Capture the cell that displays the provided text and extract its [x, y] central coordinate. 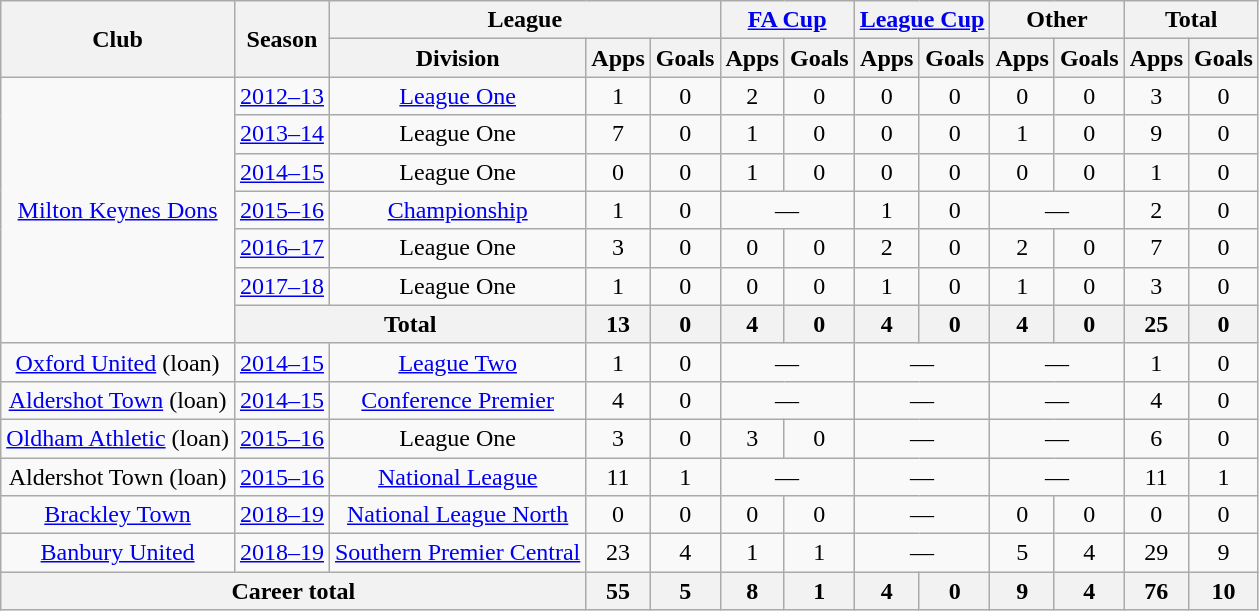
8 [752, 591]
Career total [294, 591]
Milton Keynes Dons [118, 210]
2016–17 [282, 248]
League Cup [922, 20]
Oxford United (loan) [118, 362]
2012–13 [282, 96]
Banbury United [118, 553]
6 [1156, 438]
Championship [457, 210]
Division [457, 58]
2013–14 [282, 134]
Club [118, 39]
2017–18 [282, 286]
FA Cup [787, 20]
13 [618, 324]
10 [1224, 591]
League [524, 20]
League Two [457, 362]
Other [1057, 20]
National League [457, 477]
Conference Premier [457, 400]
Season [282, 39]
23 [618, 553]
29 [1156, 553]
76 [1156, 591]
Brackley Town [118, 515]
Oldham Athletic (loan) [118, 438]
25 [1156, 324]
National League North [457, 515]
55 [618, 591]
Southern Premier Central [457, 553]
